Scan for the cell matching the given text and deliver its [x, y] coordinate at center. 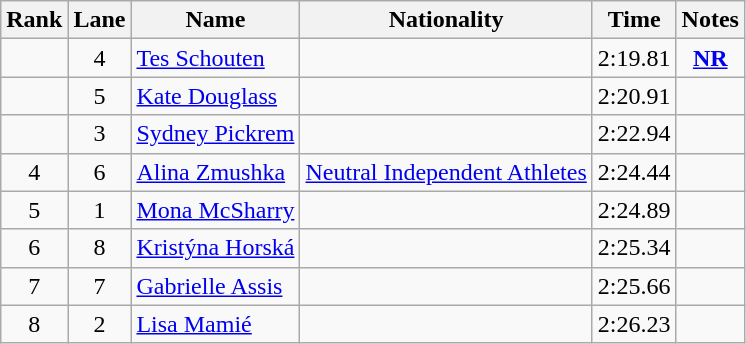
2:20.91 [634, 96]
Alina Zmushka [216, 172]
2:24.89 [634, 210]
Kate Douglass [216, 96]
2:22.94 [634, 134]
Neutral Independent Athletes [446, 172]
Gabrielle Assis [216, 286]
NR [710, 58]
Tes Schouten [216, 58]
2:25.66 [634, 286]
Nationality [446, 20]
2 [100, 324]
Rank [34, 20]
Time [634, 20]
Notes [710, 20]
Name [216, 20]
Lisa Mamié [216, 324]
3 [100, 134]
2:26.23 [634, 324]
Lane [100, 20]
Kristýna Horská [216, 248]
2:24.44 [634, 172]
1 [100, 210]
2:25.34 [634, 248]
Sydney Pickrem [216, 134]
2:19.81 [634, 58]
Mona McSharry [216, 210]
